Detect which cell encompasses the target text, then output its [X, Y] center coordinate. 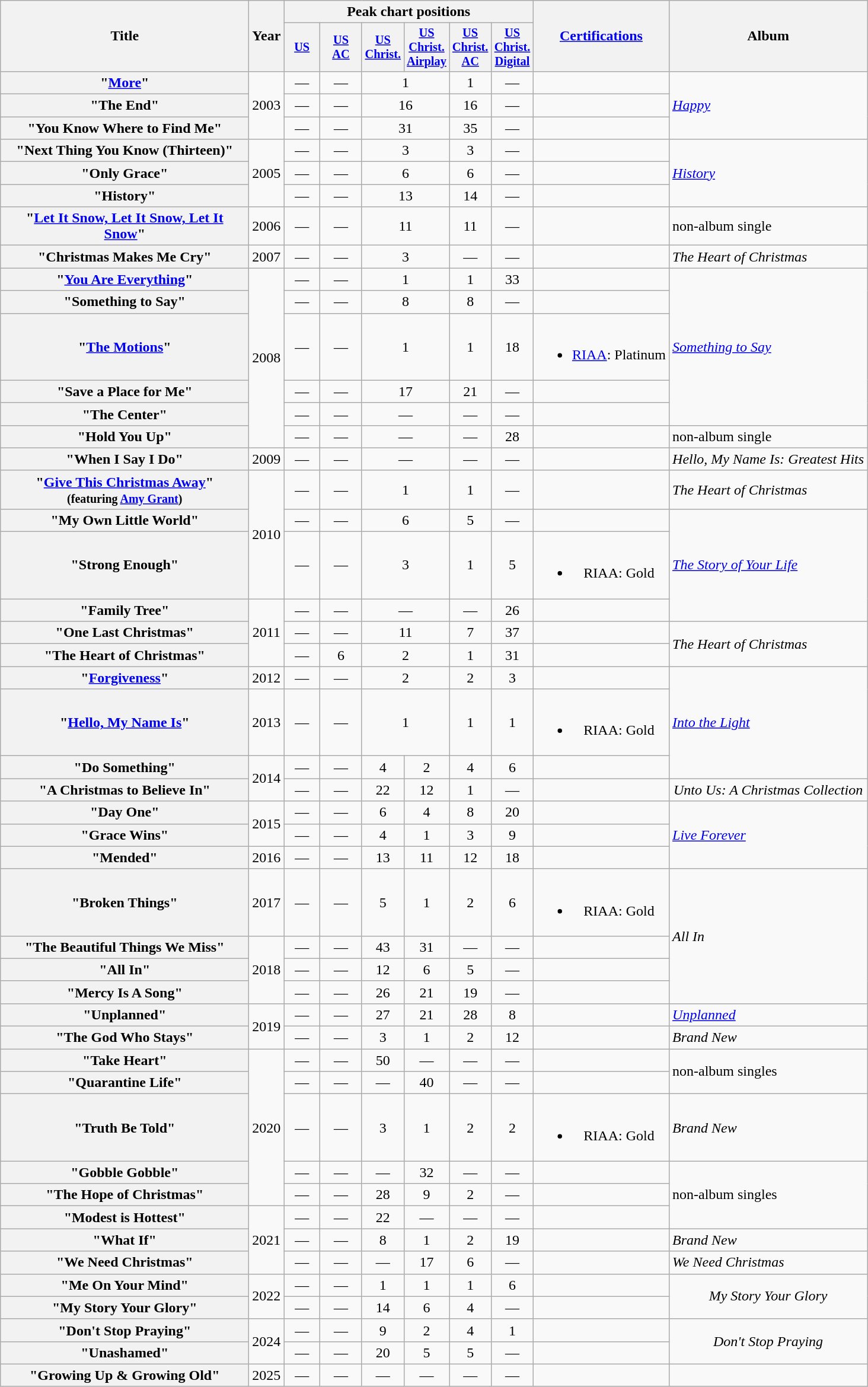
Something to Say [768, 346]
"We Need Christmas" [125, 1262]
The Story of Your Life [768, 565]
History [768, 173]
"Mended" [125, 857]
Happy [768, 105]
2006 [267, 227]
"Growing Up & Growing Old" [125, 1375]
"Save a Place for Me" [125, 391]
"Gobble Gobble" [125, 1172]
2008 [267, 358]
"All In" [125, 970]
2018 [267, 970]
"History" [125, 196]
"Forgiveness" [125, 678]
My Story Your Glory [768, 1296]
Year [267, 36]
2016 [267, 857]
Don't Stop Praying [768, 1341]
"You Know Where to Find Me" [125, 128]
"Next Thing You Know (Thirteen)" [125, 151]
"Hold You Up" [125, 436]
37 [512, 633]
"Mercy Is A Song" [125, 992]
"One Last Christmas" [125, 633]
We Need Christmas [768, 1262]
2024 [267, 1341]
2003 [267, 105]
"The Center" [125, 414]
Title [125, 36]
2014 [267, 779]
"The End" [125, 106]
"My Story Your Glory" [125, 1308]
USAC [342, 47]
"Grace Wins" [125, 835]
2025 [267, 1375]
RIAA: Platinum [601, 346]
"Quarantine Life" [125, 1083]
"Let It Snow, Let It Snow, Let It Snow" [125, 227]
40 [426, 1083]
"Don't Stop Praying" [125, 1330]
"The God Who Stays" [125, 1038]
"The Hope of Christmas" [125, 1195]
US [302, 47]
"Hello, My Name Is" [125, 722]
32 [426, 1172]
27 [383, 1015]
2021 [267, 1240]
"Do Something" [125, 767]
"Broken Things" [125, 903]
"Give This Christmas Away" (featuring Amy Grant) [125, 490]
Unplanned [768, 1015]
2013 [267, 722]
Live Forever [768, 835]
2012 [267, 678]
"Truth Be Told" [125, 1128]
"Day One" [125, 812]
"Modest is Hottest" [125, 1217]
"Unplanned" [125, 1015]
2007 [267, 257]
"When I Say I Do" [125, 459]
"Unashamed" [125, 1353]
Album [768, 36]
2015 [267, 824]
2020 [267, 1128]
Certifications [601, 36]
"Only Grace" [125, 173]
Unto Us: A Christmas Collection [768, 790]
USChrist.Digital [512, 47]
7 [471, 633]
2010 [267, 534]
"Take Heart" [125, 1060]
"The Heart of Christmas" [125, 655]
"The Motions" [125, 346]
"Me On Your Mind" [125, 1285]
"A Christmas to Believe In" [125, 790]
2011 [267, 633]
2009 [267, 459]
USChrist.AC [471, 47]
33 [512, 279]
2022 [267, 1296]
US Christ. [383, 47]
"Family Tree" [125, 610]
2005 [267, 173]
50 [383, 1060]
USChrist.Airplay [426, 47]
"You Are Everything" [125, 279]
43 [383, 947]
"More" [125, 82]
"Christmas Makes Me Cry" [125, 257]
Hello, My Name Is: Greatest Hits [768, 459]
"Something to Say" [125, 302]
"What If" [125, 1240]
All In [768, 936]
"Strong Enough" [125, 566]
Peak chart positions [409, 12]
35 [471, 128]
2019 [267, 1026]
"My Own Little World" [125, 520]
"The Beautiful Things We Miss" [125, 947]
Into the Light [768, 722]
2017 [267, 903]
